Find where the given text appears and provide that cell's center as [x, y] coordinate. 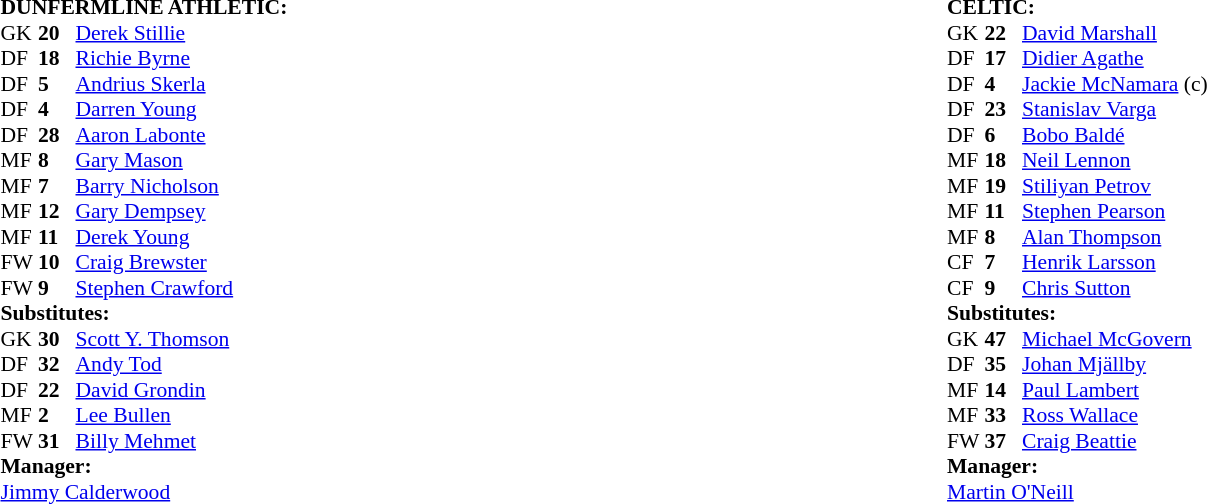
Stephen Crawford [182, 288]
19 [1003, 186]
Darren Young [182, 109]
14 [1003, 390]
31 [57, 441]
Manager: [144, 467]
Andrius Skerla [182, 84]
35 [1003, 365]
David Grondin [182, 390]
Lee Bullen [182, 415]
37 [1003, 441]
Richie Byrne [182, 59]
Substitutes: [144, 313]
Barry Nicholson [182, 186]
2 [57, 415]
Derek Stillie [182, 33]
12 [57, 211]
32 [57, 365]
Derek Young [182, 237]
Billy Mehmet [182, 441]
30 [57, 339]
Craig Brewster [182, 263]
23 [1003, 109]
Gary Mason [182, 161]
10 [57, 263]
6 [1003, 135]
5 [57, 84]
20 [57, 33]
Andy Tod [182, 365]
Gary Dempsey [182, 211]
Aaron Labonte [182, 135]
Scott Y. Thomson [182, 339]
33 [1003, 415]
17 [1003, 59]
47 [1003, 339]
28 [57, 135]
